Locate the cell with the specified text and output its [x, y] center coordinate. 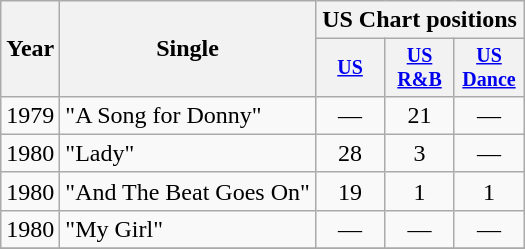
21 [420, 115]
Single [188, 49]
"A Song for Donny" [188, 115]
"Lady" [188, 153]
"My Girl" [188, 229]
3 [420, 153]
28 [350, 153]
"And The Beat Goes On" [188, 191]
19 [350, 191]
Year [30, 49]
1979 [30, 115]
USDance [488, 68]
US [350, 68]
US Chart positions [419, 20]
USR&B [420, 68]
